Detect which cell encompasses the target text, then output its (x, y) center coordinate. 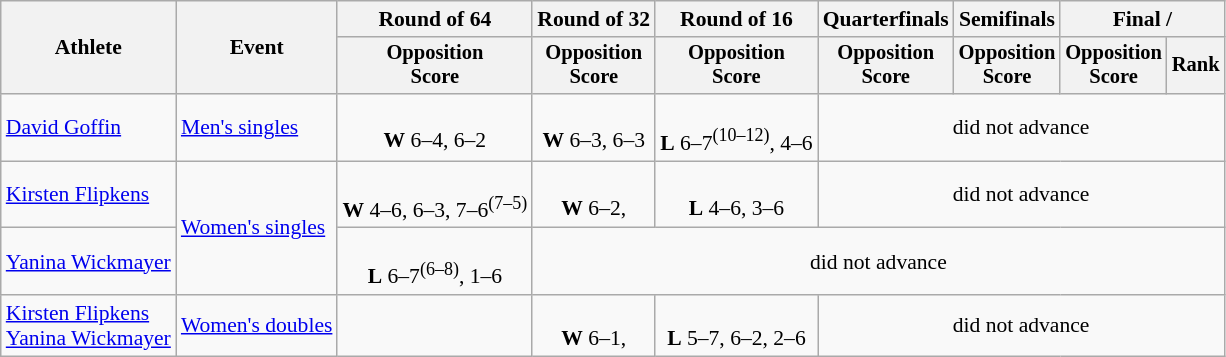
Quarterfinals (886, 19)
Final / (1142, 19)
Round of 64 (434, 19)
W 6–3, 6–3 (594, 128)
Women's doubles (257, 326)
Women's singles (257, 228)
Kirsten Flipkens (88, 194)
Round of 32 (594, 19)
Athlete (88, 48)
W 6–4, 6–2 (434, 128)
L 6–7(6–8), 1–6 (434, 262)
L 5–7, 6–2, 2–6 (736, 326)
W 6–2, (594, 194)
Men's singles (257, 128)
Round of 16 (736, 19)
L 6–7(10–12), 4–6 (736, 128)
Event (257, 48)
Kirsten FlipkensYanina Wickmayer (88, 326)
David Goffin (88, 128)
Semifinals (1008, 19)
W 6–1, (594, 326)
Rank (1196, 66)
W 4–6, 6–3, 7–6(7–5) (434, 194)
L 4–6, 3–6 (736, 194)
Yanina Wickmayer (88, 262)
